Locate the cell with the specified text and output its (X, Y) center coordinate. 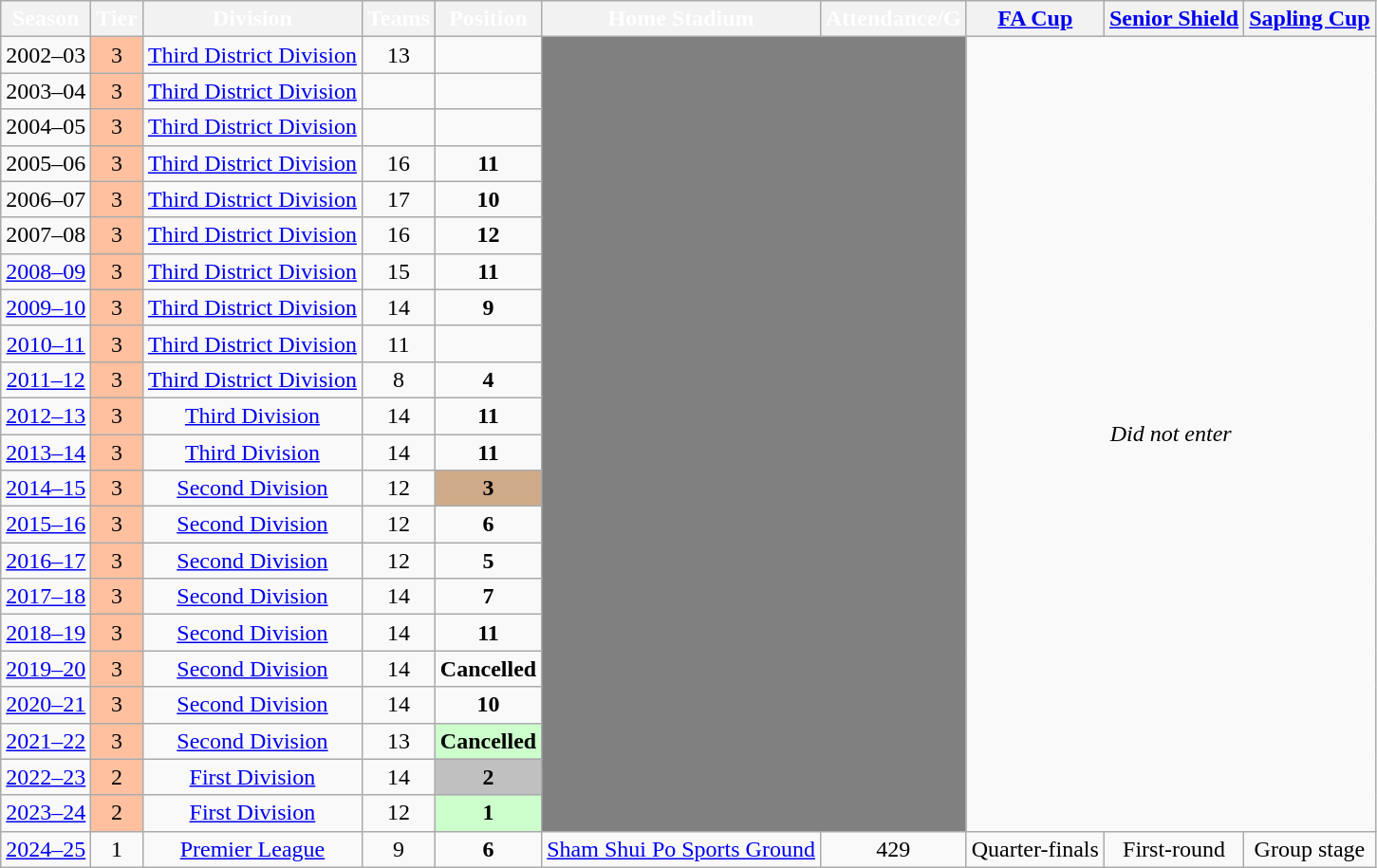
2005–06 (46, 163)
2003–04 (46, 91)
2007–08 (46, 235)
7 (488, 597)
Premier League (252, 849)
2020–21 (46, 705)
Division (252, 19)
2014–15 (46, 489)
2012–13 (46, 416)
429 (893, 849)
2016–17 (46, 561)
2024–25 (46, 849)
Position (488, 19)
2015–16 (46, 525)
Senior Shield (1173, 19)
FA Cup (1034, 19)
2019–20 (46, 669)
2023–24 (46, 813)
Quarter-finals (1034, 849)
2008–09 (46, 271)
Sham Shui Po Sports Ground (681, 849)
Group stage (1310, 849)
2006–07 (46, 199)
Home Stadium (681, 19)
Sapling Cup (1310, 19)
2011–12 (46, 379)
Teams (399, 19)
15 (399, 271)
First-round (1173, 849)
5 (488, 561)
2018–19 (46, 633)
2002–03 (46, 55)
2013–14 (46, 452)
Attendance/G (893, 19)
2009–10 (46, 307)
Season (46, 19)
17 (399, 199)
Did not enter (1171, 434)
Tier (118, 19)
2004–05 (46, 127)
4 (488, 379)
2010–11 (46, 343)
2017–18 (46, 597)
8 (399, 379)
2022–23 (46, 777)
2021–22 (46, 741)
